From the cell containing the given text, extract its center point as (X, Y) coordinate. 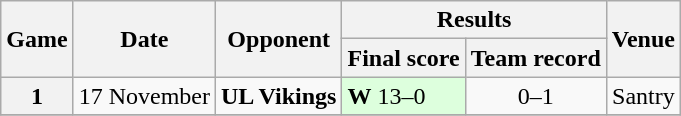
Team record (536, 58)
0–1 (536, 96)
Final score (404, 58)
UL Vikings (278, 96)
Santry (643, 96)
Results (474, 20)
Game (37, 39)
W 13–0 (404, 96)
Venue (643, 39)
17 November (144, 96)
1 (37, 96)
Opponent (278, 39)
Date (144, 39)
